Extract the (x, y) coordinate from the center of the cell holding the provided text.  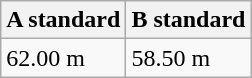
A standard (64, 20)
62.00 m (64, 58)
B standard (188, 20)
58.50 m (188, 58)
